Identify which cell holds the provided text, then report its [X, Y] central coordinate. 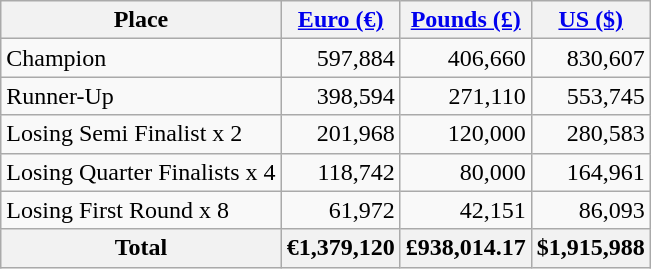
$1,915,988 [590, 248]
271,110 [466, 96]
US ($) [590, 20]
61,972 [340, 210]
42,151 [466, 210]
Total [141, 248]
£938,014.17 [466, 248]
201,968 [340, 134]
80,000 [466, 172]
280,583 [590, 134]
Runner-Up [141, 96]
406,660 [466, 58]
120,000 [466, 134]
€1,379,120 [340, 248]
118,742 [340, 172]
Champion [141, 58]
164,961 [590, 172]
Pounds (£) [466, 20]
398,594 [340, 96]
597,884 [340, 58]
553,745 [590, 96]
Euro (€) [340, 20]
Losing Semi Finalist x 2 [141, 134]
Losing Quarter Finalists x 4 [141, 172]
Losing First Round x 8 [141, 210]
Place [141, 20]
86,093 [590, 210]
830,607 [590, 58]
